Locate the cell with the specified text and output its [x, y] center coordinate. 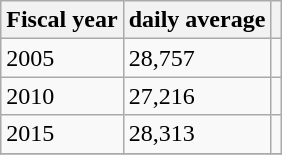
2010 [62, 96]
daily average [197, 20]
Fiscal year [62, 20]
2005 [62, 58]
2015 [62, 134]
27,216 [197, 96]
28,757 [197, 58]
28,313 [197, 134]
